Locate the cell with the specified text and output its (x, y) center coordinate. 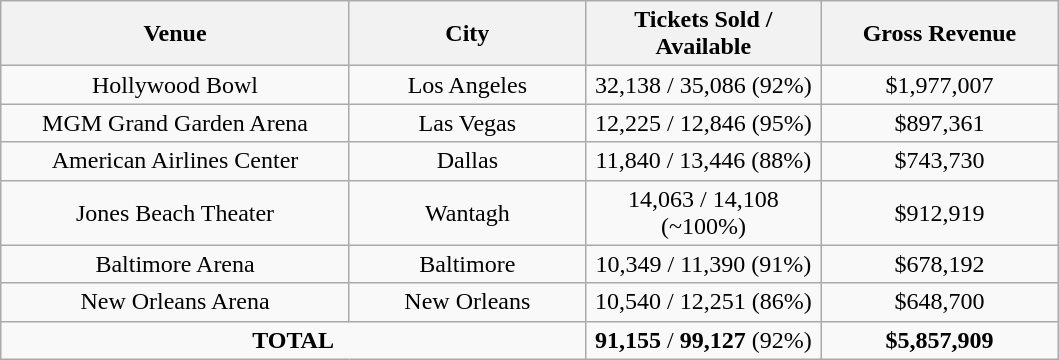
City (467, 34)
14,063 / 14,108 (~100%) (703, 212)
Hollywood Bowl (176, 85)
Venue (176, 34)
$5,857,909 (939, 340)
TOTAL (294, 340)
Jones Beach Theater (176, 212)
$648,700 (939, 302)
$678,192 (939, 264)
New Orleans (467, 302)
12,225 / 12,846 (95%) (703, 123)
MGM Grand Garden Arena (176, 123)
New Orleans Arena (176, 302)
Tickets Sold / Available (703, 34)
Gross Revenue (939, 34)
$897,361 (939, 123)
Baltimore (467, 264)
91,155 / 99,127 (92%) (703, 340)
Wantagh (467, 212)
32,138 / 35,086 (92%) (703, 85)
Baltimore Arena (176, 264)
10,540 / 12,251 (86%) (703, 302)
American Airlines Center (176, 161)
$1,977,007 (939, 85)
$743,730 (939, 161)
Los Angeles (467, 85)
11,840 / 13,446 (88%) (703, 161)
$912,919 (939, 212)
Las Vegas (467, 123)
Dallas (467, 161)
10,349 / 11,390 (91%) (703, 264)
